Provide the [X, Y] coordinate of the cell's center where the given text is located.  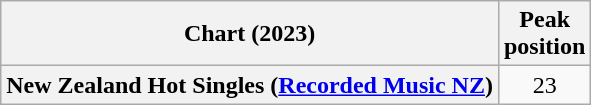
New Zealand Hot Singles (Recorded Music NZ) [250, 85]
23 [544, 85]
Peakposition [544, 34]
Chart (2023) [250, 34]
